Detect which cell encompasses the target text, then output its (X, Y) center coordinate. 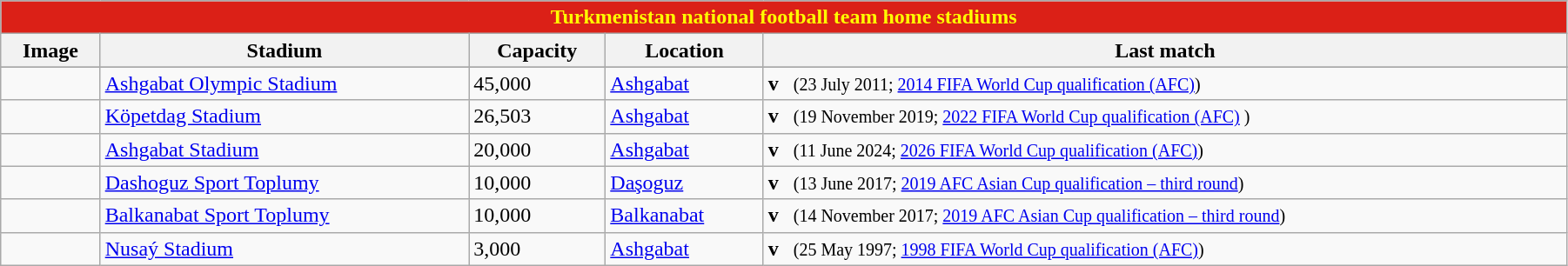
Nusaý Stadium (284, 249)
Ashgabat Olympic Stadium (284, 83)
3,000 (538, 249)
Ashgabat Stadium (284, 150)
45,000 (538, 83)
Balkanabat Sport Toplumy (284, 216)
Köpetdag Stadium (284, 116)
Stadium (284, 50)
Capacity (538, 50)
v (14 November 2017; 2019 AFC Asian Cup qualification – third round) (1164, 216)
Last match (1164, 50)
Location (684, 50)
Balkanabat (684, 216)
26,503 (538, 116)
v (23 July 2011; 2014 FIFA World Cup qualification (AFC)) (1164, 83)
Turkmenistan national football team home stadiums (784, 17)
v (13 June 2017; 2019 AFC Asian Cup qualification – third round) (1164, 183)
v (25 May 1997; 1998 FIFA World Cup qualification (AFC)) (1164, 249)
Daşoguz (684, 183)
Dashoguz Sport Toplumy (284, 183)
v (11 June 2024; 2026 FIFA World Cup qualification (AFC)) (1164, 150)
v (19 November 2019; 2022 FIFA World Cup qualification (AFC) ) (1164, 116)
20,000 (538, 150)
Image (50, 50)
